Return (x, y) of the center of cell containing provided text 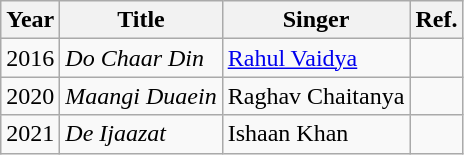
Year (30, 20)
2016 (30, 58)
De Ijaazat (141, 134)
Do Chaar Din (141, 58)
Ishaan Khan (316, 134)
2021 (30, 134)
Maangi Duaein (141, 96)
Singer (316, 20)
Title (141, 20)
Rahul Vaidya (316, 58)
2020 (30, 96)
Raghav Chaitanya (316, 96)
Ref. (436, 20)
